For the text-containing cell, return its midpoint in [X, Y] coordinate format. 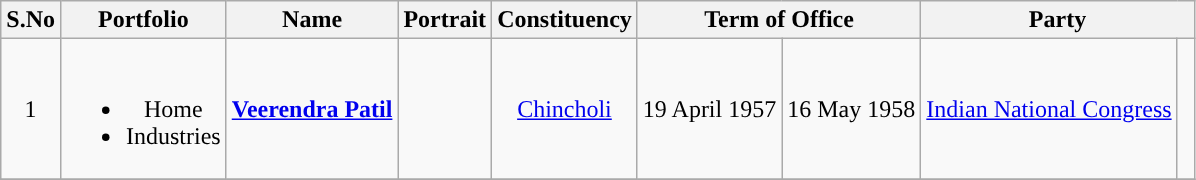
Chincholi [565, 109]
Portfolio [143, 20]
Term of Office [778, 20]
Veerendra Patil [312, 109]
19 April 1957 [709, 109]
Portrait [445, 20]
Party [1058, 20]
Name [312, 20]
Indian National Congress [1049, 109]
1 [31, 109]
16 May 1958 [852, 109]
Constituency [565, 20]
HomeIndustries [143, 109]
S.No [31, 20]
